Determine the (x, y) coordinate at the center of the cell enclosing the given text.  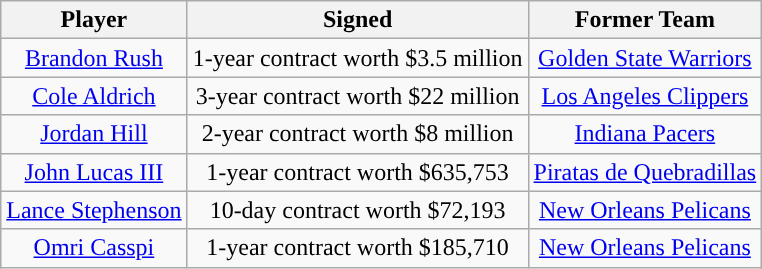
Indiana Pacers (645, 134)
2-year contract worth $8 million (358, 134)
Los Angeles Clippers (645, 96)
3-year contract worth $22 million (358, 96)
1-year contract worth $635,753 (358, 172)
Piratas de Quebradillas (645, 172)
1-year contract worth $185,710 (358, 248)
Brandon Rush (94, 58)
Former Team (645, 20)
Jordan Hill (94, 134)
Lance Stephenson (94, 210)
10-day contract worth $72,193 (358, 210)
John Lucas III (94, 172)
1-year contract worth $3.5 million (358, 58)
Signed (358, 20)
Golden State Warriors (645, 58)
Cole Aldrich (94, 96)
Player (94, 20)
Omri Casspi (94, 248)
